Determine the [x, y] coordinate at the center of the cell enclosing the given text.  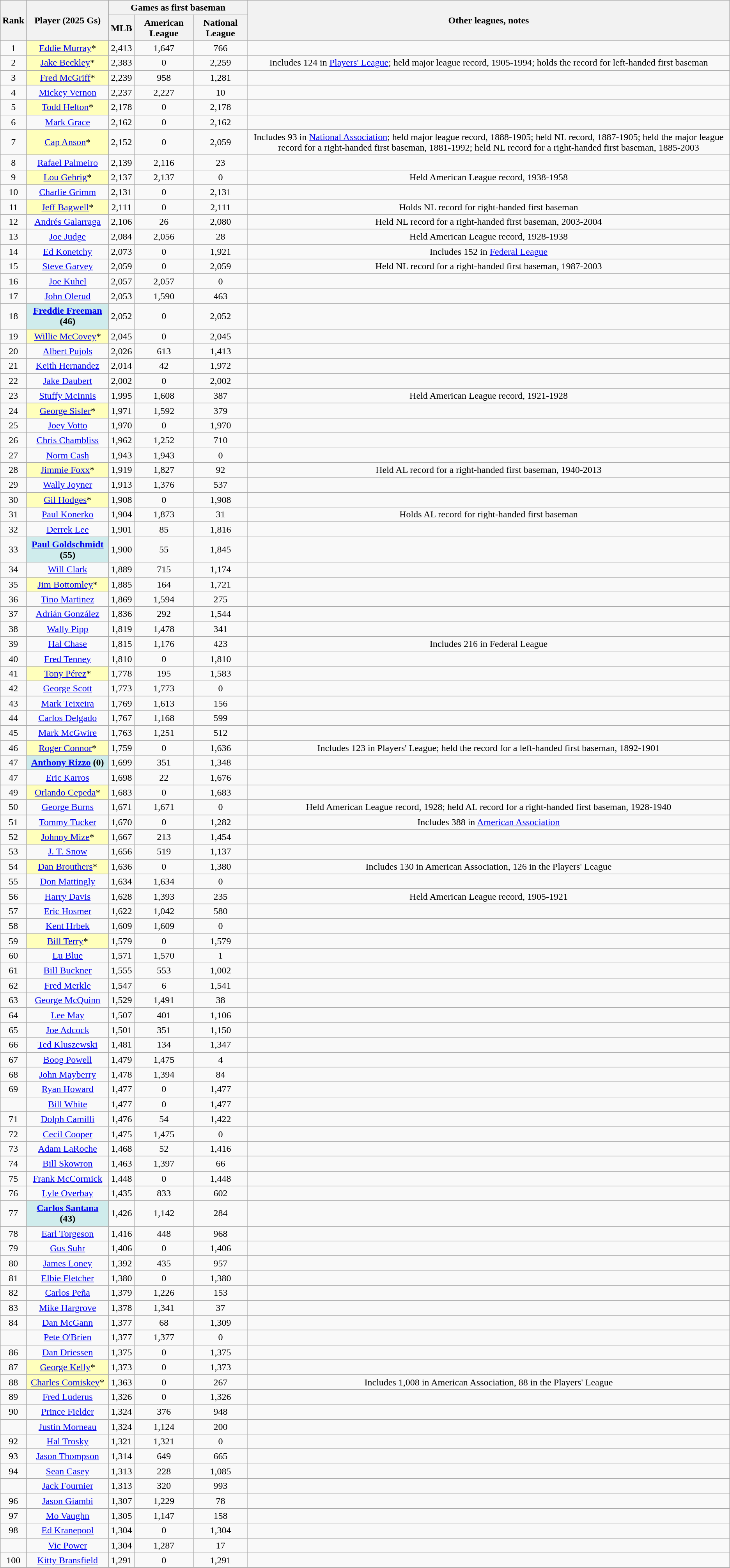
1,042 [164, 911]
61 [13, 971]
81 [13, 1278]
Will Clark [68, 570]
3 [13, 78]
97 [13, 1516]
Adam LaRoche [68, 1149]
74 [13, 1163]
Dan Driessen [68, 1352]
1,904 [122, 515]
Albert Pujols [68, 351]
1,670 [122, 822]
1,229 [164, 1501]
1,226 [164, 1293]
11 [13, 207]
George McQuinn [68, 1000]
1,571 [122, 956]
American League [164, 28]
George Burns [68, 807]
Games as first baseman [178, 8]
Includes 152 in Federal League [489, 252]
1,529 [122, 1000]
2,259 [220, 63]
J. T. Snow [68, 852]
71 [13, 1119]
George Scott [68, 688]
958 [164, 78]
599 [220, 718]
88 [13, 1382]
Mark Teixeira [68, 703]
Johnny Mize* [68, 837]
73 [13, 1149]
158 [220, 1516]
Jeff Bagwell* [68, 207]
2,084 [122, 237]
57 [13, 911]
2,080 [220, 222]
Adrián González [68, 614]
33 [13, 549]
1,378 [122, 1308]
1,422 [220, 1119]
948 [220, 1412]
Keith Hernandez [68, 366]
62 [13, 986]
98 [13, 1531]
Roger Connor* [68, 748]
1,363 [122, 1382]
Lou Gehrig* [68, 177]
1,393 [164, 896]
2,026 [122, 351]
Prince Fielder [68, 1412]
Wally Joyner [68, 485]
60 [13, 956]
96 [13, 1501]
Joe Adcock [68, 1030]
833 [164, 1193]
Includes 124 in Players' League; held major league record, 1905-1994; holds the record for left-handed first baseman [489, 63]
Boog Powell [68, 1060]
83 [13, 1308]
Steve Garvey [68, 266]
1,547 [122, 986]
Orlando Cepeda* [68, 792]
Jim Bottomley* [68, 584]
Dan McGann [68, 1323]
Mark Grace [68, 122]
2,073 [122, 252]
82 [13, 1293]
Joe Kuhel [68, 281]
Tommy Tucker [68, 822]
580 [220, 911]
Mickey Vernon [68, 92]
Lyle Overbay [68, 1193]
Held American League record, 1905-1921 [489, 896]
1,348 [220, 763]
134 [164, 1045]
Mo Vaughn [68, 1516]
1,759 [122, 748]
46 [13, 748]
1,314 [122, 1456]
1,541 [220, 986]
1,815 [122, 644]
519 [164, 852]
1,971 [122, 410]
65 [13, 1030]
Dolph Camilli [68, 1119]
5 [13, 107]
27 [13, 455]
715 [164, 570]
649 [164, 1456]
1,628 [122, 896]
1,919 [122, 470]
228 [164, 1471]
87 [13, 1367]
67 [13, 1060]
1,454 [220, 837]
76 [13, 1193]
Lee May [68, 1015]
2,053 [122, 296]
Paul Goldschmidt (55) [68, 549]
Includes 216 in Federal League [489, 644]
1,491 [164, 1000]
Kent Hrbek [68, 926]
1,463 [122, 1163]
Held AL record for a right-handed first baseman, 1940-2013 [489, 470]
1,972 [220, 366]
Gil Hodges* [68, 500]
1,900 [122, 549]
90 [13, 1412]
72 [13, 1134]
1,901 [122, 529]
Stuffy McInnis [68, 396]
512 [220, 733]
Joe Judge [68, 237]
1,341 [164, 1308]
376 [164, 1412]
1,476 [122, 1119]
1,426 [122, 1213]
16 [13, 281]
Ryan Howard [68, 1089]
9 [13, 177]
21 [13, 366]
34 [13, 570]
766 [220, 48]
Hal Trosky [68, 1442]
Derrek Lee [68, 529]
Jason Giambi [68, 1501]
1,769 [122, 703]
Dan Brouthers* [68, 867]
John Mayberry [68, 1074]
Cecil Cooper [68, 1134]
12 [13, 222]
613 [164, 351]
1,656 [122, 852]
153 [220, 1293]
2,239 [122, 78]
1,608 [164, 396]
13 [13, 237]
79 [13, 1248]
Todd Helton* [68, 107]
49 [13, 792]
1,590 [164, 296]
7 [13, 142]
Eddie Murray* [68, 48]
15 [13, 266]
2,237 [122, 92]
39 [13, 644]
Held American League record, 1938-1958 [489, 177]
100 [13, 1560]
63 [13, 1000]
1,281 [220, 78]
Holds AL record for right-handed first baseman [489, 515]
1,845 [220, 549]
59 [13, 941]
2,116 [164, 162]
Fred Tenney [68, 659]
80 [13, 1263]
1,699 [122, 763]
64 [13, 1015]
30 [13, 500]
53 [13, 852]
1,873 [164, 515]
1,481 [122, 1045]
Held American League record, 1928-1938 [489, 237]
Lu Blue [68, 956]
Carlos Santana (43) [68, 1213]
Tony Pérez* [68, 673]
69 [13, 1089]
Held NL record for a right-handed first baseman, 2003-2004 [489, 222]
1,142 [164, 1213]
Gus Suhr [68, 1248]
1,379 [122, 1293]
463 [220, 296]
1,594 [164, 599]
553 [164, 971]
Frank McCormick [68, 1179]
77 [13, 1213]
George Kelly* [68, 1367]
1,347 [220, 1045]
1,555 [122, 971]
1,962 [122, 440]
Bill White [68, 1104]
Earl Torgeson [68, 1234]
44 [13, 718]
Includes 123 in Players' League; held the record for a left-handed first baseman, 1892-1901 [489, 748]
National League [220, 28]
24 [13, 410]
195 [164, 673]
Norm Cash [68, 455]
1,921 [220, 252]
Eric Karros [68, 778]
1,147 [164, 1516]
1,721 [220, 584]
1,252 [164, 440]
1,394 [164, 1074]
Kitty Bransfield [68, 1560]
Andrés Galarraga [68, 222]
448 [164, 1234]
1,002 [220, 971]
957 [220, 1263]
14 [13, 252]
1,376 [164, 485]
1,913 [122, 485]
1,622 [122, 911]
93 [13, 1456]
387 [220, 396]
25 [13, 425]
1,305 [122, 1516]
1,307 [122, 1501]
58 [13, 926]
Bill Skowron [68, 1163]
1,124 [164, 1427]
35 [13, 584]
156 [220, 703]
284 [220, 1213]
Cap Anson* [68, 142]
John Olerud [68, 296]
401 [164, 1015]
1,819 [122, 629]
1,282 [220, 822]
Includes 388 in American Association [489, 822]
1,698 [122, 778]
Rank [13, 20]
Jake Daubert [68, 381]
1,174 [220, 570]
423 [220, 644]
Bill Buckner [68, 971]
Ted Kluszewski [68, 1045]
292 [164, 614]
1,676 [220, 778]
1,889 [122, 570]
Carlos Delgado [68, 718]
Includes 1,008 in American Association, 88 in the Players' League [489, 1382]
Jake Beckley* [68, 63]
665 [220, 1456]
Jack Fournier [68, 1486]
Mark McGwire [68, 733]
32 [13, 529]
Sean Casey [68, 1471]
993 [220, 1486]
200 [220, 1427]
2,413 [122, 48]
1,869 [122, 599]
602 [220, 1193]
36 [13, 599]
Player (2025 Gs) [68, 20]
8 [13, 162]
2,383 [122, 63]
1,287 [164, 1545]
2 [13, 63]
Don Mattingly [68, 881]
341 [220, 629]
1,435 [122, 1193]
Charles Comiskey* [68, 1382]
George Sisler* [68, 410]
Rafael Palmeiro [68, 162]
2,056 [164, 237]
213 [164, 837]
2,014 [122, 366]
Ed Kranepool [68, 1531]
1,501 [122, 1030]
1,816 [220, 529]
1,150 [220, 1030]
Joey Votto [68, 425]
320 [164, 1486]
Jason Thompson [68, 1456]
Pete O'Brien [68, 1337]
1,392 [122, 1263]
2,152 [122, 142]
Harry Davis [68, 896]
1,613 [164, 703]
1,583 [220, 673]
Held American League record, 1921-1928 [489, 396]
Freddie Freeman (46) [68, 316]
85 [164, 529]
56 [13, 896]
29 [13, 485]
Fred Luderus [68, 1397]
Held American League record, 1928; held AL record for a right-handed first baseman, 1928-1940 [489, 807]
18 [13, 316]
Vic Power [68, 1545]
267 [220, 1382]
1,468 [122, 1149]
Willie McCovey* [68, 336]
275 [220, 599]
1,995 [122, 396]
Includes 130 in American Association, 126 in the Players' League [489, 867]
435 [164, 1263]
Charlie Grimm [68, 192]
Jimmie Foxx* [68, 470]
1,778 [122, 673]
1,397 [164, 1163]
2,139 [122, 162]
2,227 [164, 92]
1,767 [122, 718]
1,544 [220, 614]
51 [13, 822]
164 [164, 584]
1,836 [122, 614]
Fred Merkle [68, 986]
86 [13, 1352]
1,251 [164, 733]
Mike Hargrove [68, 1308]
1,176 [164, 644]
45 [13, 733]
Elbie Fletcher [68, 1278]
Other leagues, notes [489, 20]
1,763 [122, 733]
50 [13, 807]
19 [13, 336]
1,309 [220, 1323]
1,570 [164, 956]
537 [220, 485]
1,885 [122, 584]
Anthony Rizzo (0) [68, 763]
1,507 [122, 1015]
Held NL record for a right-handed first baseman, 1987-2003 [489, 266]
379 [220, 410]
968 [220, 1234]
MLB [122, 28]
Paul Konerko [68, 515]
Chris Chambliss [68, 440]
Eric Hosmer [68, 911]
1,413 [220, 351]
1,106 [220, 1015]
75 [13, 1179]
1,667 [122, 837]
Hal Chase [68, 644]
235 [220, 896]
1,827 [164, 470]
Ed Konetchy [68, 252]
Fred McGriff* [68, 78]
2,106 [122, 222]
Tino Martinez [68, 599]
1,647 [164, 48]
94 [13, 1471]
40 [13, 659]
1,479 [122, 1060]
710 [220, 440]
1,168 [164, 718]
Holds NL record for right-handed first baseman [489, 207]
43 [13, 703]
James Loney [68, 1263]
1,137 [220, 852]
Carlos Peña [68, 1293]
20 [13, 351]
1,085 [220, 1471]
1,592 [164, 410]
Bill Terry* [68, 941]
89 [13, 1397]
Justin Morneau [68, 1427]
41 [13, 673]
Wally Pipp [68, 629]
